For the text-containing cell, return its midpoint in [X, Y] coordinate format. 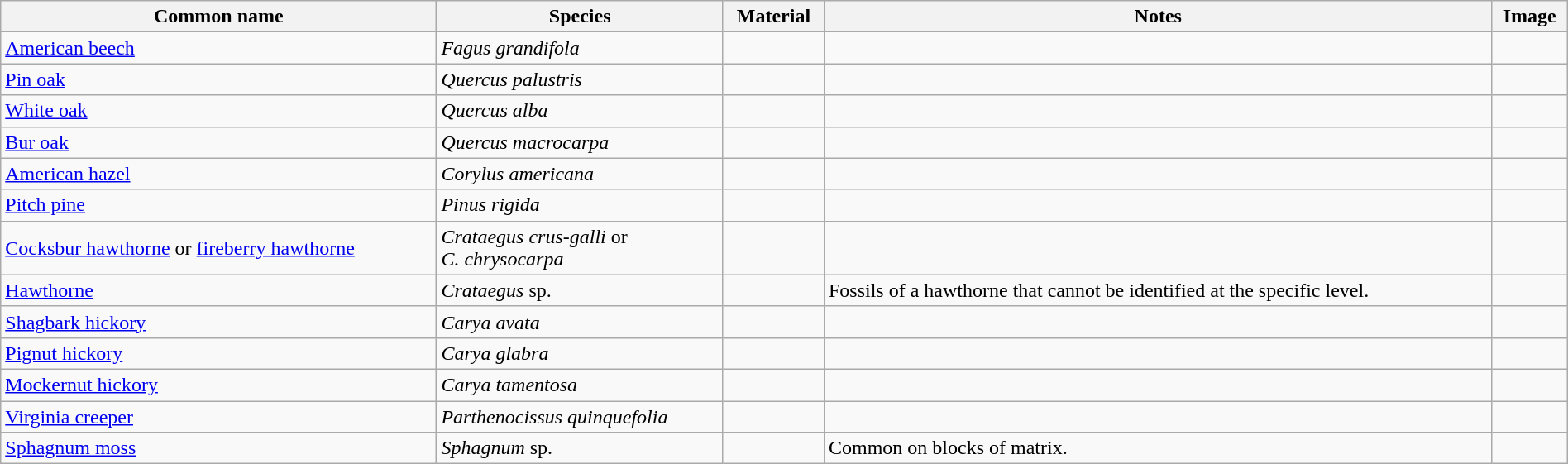
Species [581, 17]
Crataegus sp. [581, 290]
Quercus alba [581, 111]
Pitch pine [218, 205]
Cocksbur hawthorne or fireberry hawthorne [218, 248]
Bur oak [218, 142]
Quercus palustris [581, 79]
Quercus macrocarpa [581, 142]
Carya avata [581, 322]
Shagbark hickory [218, 322]
Pignut hickory [218, 353]
White oak [218, 111]
Corylus americana [581, 174]
Fossils of a hawthorne that cannot be identified at the specific level. [1158, 290]
Mockernut hickory [218, 385]
American hazel [218, 174]
Image [1530, 17]
American beech [218, 48]
Common on blocks of matrix. [1158, 448]
Crataegus crus-galli orC. chrysocarpa [581, 248]
Fagus grandifola [581, 48]
Pin oak [218, 79]
Hawthorne [218, 290]
Material [773, 17]
Common name [218, 17]
Virginia creeper [218, 416]
Sphagnum moss [218, 448]
Notes [1158, 17]
Carya glabra [581, 353]
Carya tamentosa [581, 385]
Sphagnum sp. [581, 448]
Parthenocissus quinquefolia [581, 416]
Pinus rigida [581, 205]
